Output the (X, Y) coordinate of the center of the cell containing the given text.  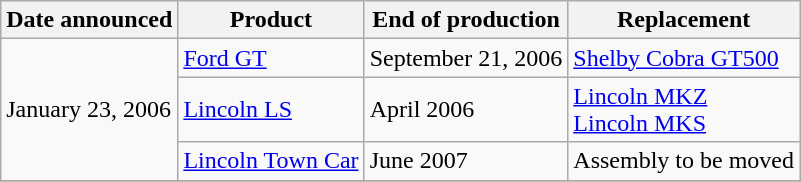
End of production (466, 20)
Lincoln Town Car (271, 161)
June 2007 (466, 161)
Shelby Cobra GT500 (684, 58)
September 21, 2006 (466, 58)
Date announced (90, 20)
April 2006 (466, 110)
Product (271, 20)
Assembly to be moved (684, 161)
Lincoln LS (271, 110)
Replacement (684, 20)
Lincoln MKZLincoln MKS (684, 110)
Ford GT (271, 58)
January 23, 2006 (90, 110)
